Search for the cell housing the specified text and yield its [X, Y] center coordinate. 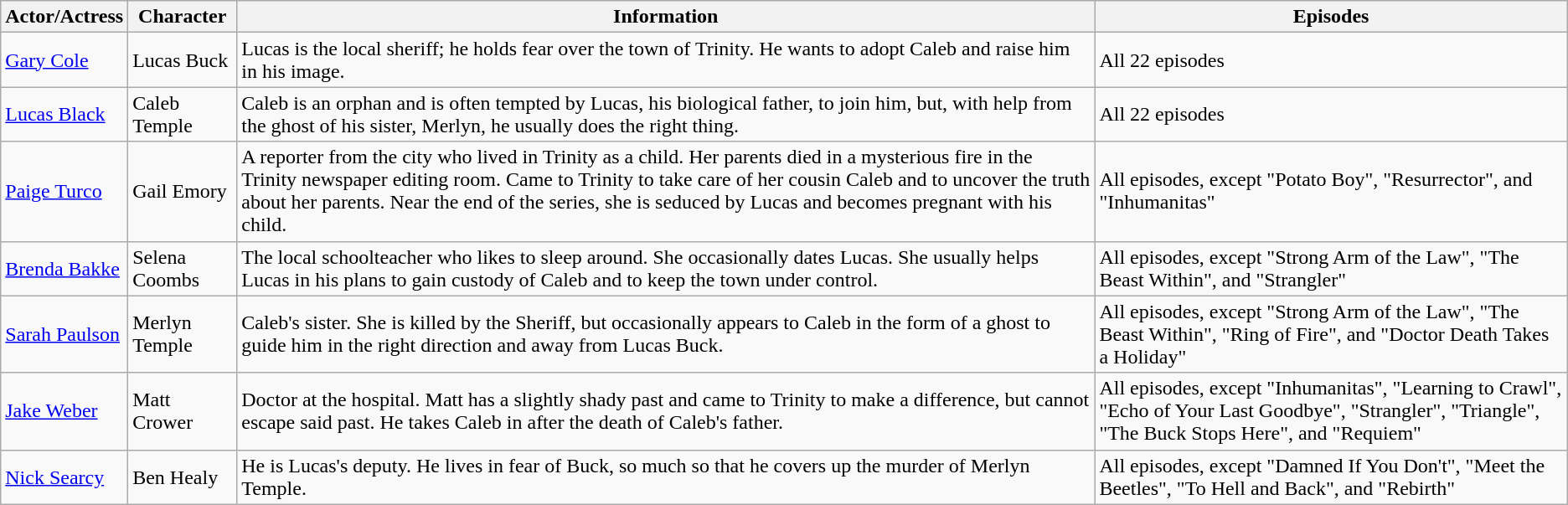
Gail Emory [183, 191]
Sarah Paulson [64, 334]
Selena Coombs [183, 268]
He is Lucas's deputy. He lives in fear of Buck, so much so that he covers up the murder of Merlyn Temple. [666, 477]
Lucas Buck [183, 60]
Character [183, 17]
Matt Crower [183, 411]
Lucas Black [64, 114]
All episodes, except "Strong Arm of the Law", "The Beast Within", and "Strangler" [1331, 268]
Merlyn Temple [183, 334]
Brenda Bakke [64, 268]
All episodes, except "Damned If You Don't", "Meet the Beetles", "To Hell and Back", and "Rebirth" [1331, 477]
Jake Weber [64, 411]
All episodes, except "Potato Boy", "Resurrector", and "Inhumanitas" [1331, 191]
Lucas is the local sheriff; he holds fear over the town of Trinity. He wants to adopt Caleb and raise him in his image. [666, 60]
Nick Searcy [64, 477]
Episodes [1331, 17]
Ben Healy [183, 477]
All episodes, except "Strong Arm of the Law", "The Beast Within", "Ring of Fire", and "Doctor Death Takes a Holiday" [1331, 334]
Paige Turco [64, 191]
Gary Cole [64, 60]
Actor/Actress [64, 17]
Information [666, 17]
Caleb Temple [183, 114]
All episodes, except "Inhumanitas", "Learning to Crawl", "Echo of Your Last Goodbye", "Strangler", "Triangle", "The Buck Stops Here", and "Requiem" [1331, 411]
